From the cell containing the given text, extract its center point as (x, y) coordinate. 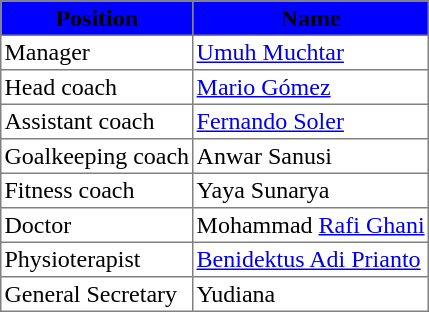
Manager (97, 52)
Benidektus Adi Prianto (310, 259)
Position (97, 18)
Goalkeeping coach (97, 156)
Name (310, 18)
Anwar Sanusi (310, 156)
Mario Gómez (310, 87)
Head coach (97, 87)
Fitness coach (97, 190)
Doctor (97, 225)
Yaya Sunarya (310, 190)
Yudiana (310, 294)
Umuh Muchtar (310, 52)
General Secretary (97, 294)
Mohammad Rafi Ghani (310, 225)
Physioterapist (97, 259)
Fernando Soler (310, 121)
Assistant coach (97, 121)
